Capture the cell that displays the provided text and extract its [X, Y] central coordinate. 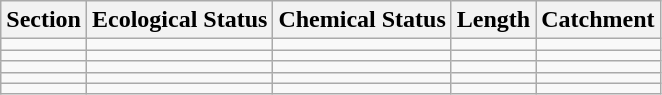
Length [493, 20]
Catchment [598, 20]
Chemical Status [362, 20]
Section [44, 20]
Ecological Status [179, 20]
